Search for the cell housing the specified text and yield its [X, Y] center coordinate. 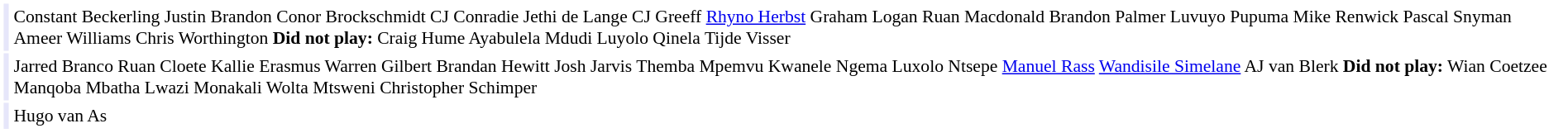
Hugo van As [788, 116]
